Search for the cell housing the specified text and yield its [x, y] center coordinate. 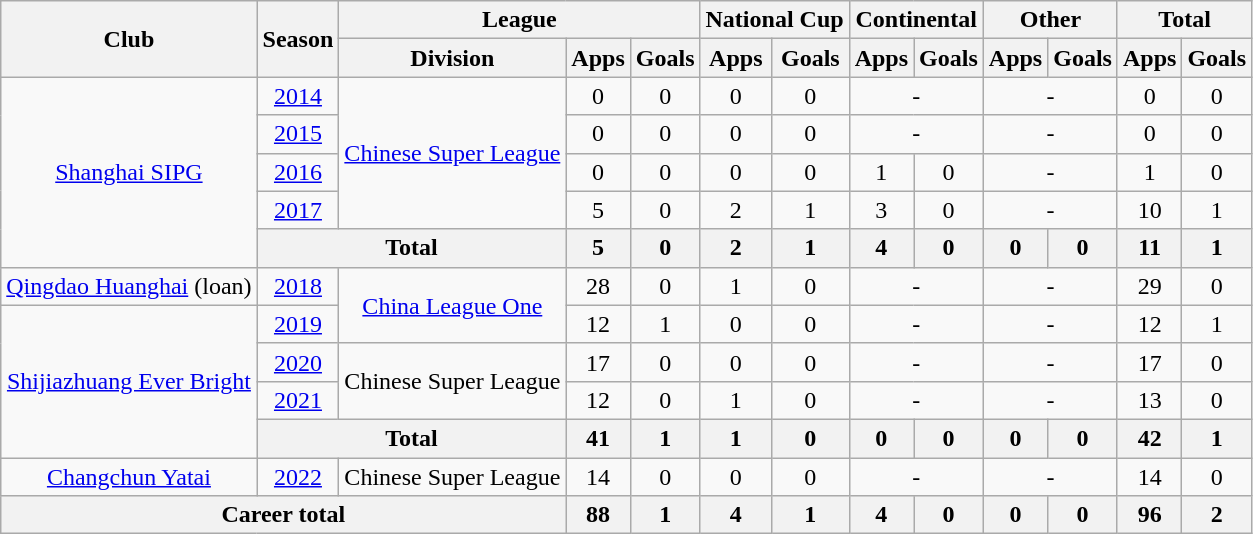
3 [881, 210]
Career total [284, 515]
96 [1149, 515]
Shanghai SIPG [129, 172]
10 [1149, 210]
2015 [298, 134]
11 [1149, 248]
Shijiazhuang Ever Bright [129, 381]
88 [598, 515]
2020 [298, 362]
Qingdao Huanghai (loan) [129, 286]
League [520, 20]
Division [452, 58]
Other [1050, 20]
2016 [298, 172]
13 [1149, 400]
Changchun Yatai [129, 477]
Continental [916, 20]
2018 [298, 286]
2017 [298, 210]
Season [298, 39]
2021 [298, 400]
2019 [298, 324]
National Cup [774, 20]
29 [1149, 286]
Club [129, 39]
China League One [452, 305]
42 [1149, 438]
41 [598, 438]
2022 [298, 477]
28 [598, 286]
2014 [298, 96]
